Identify which cell holds the provided text, then report its (X, Y) central coordinate. 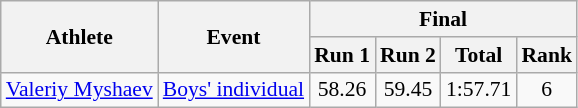
1:57.71 (478, 90)
Boys' individual (234, 90)
58.26 (342, 90)
Athlete (80, 36)
Rank (546, 55)
Run 1 (342, 55)
6 (546, 90)
Valeriy Myshaev (80, 90)
Total (478, 55)
Final (443, 19)
Run 2 (408, 55)
Event (234, 36)
59.45 (408, 90)
